Scan for the cell matching the given text and deliver its (x, y) coordinate at center. 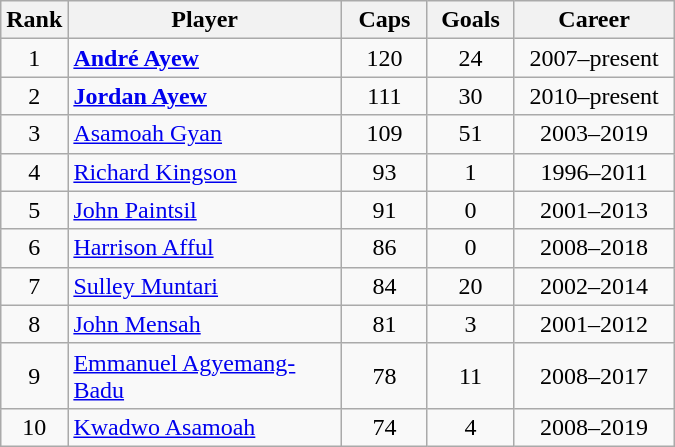
2003–2019 (594, 134)
120 (384, 58)
93 (384, 172)
Goals (470, 20)
9 (34, 376)
84 (384, 286)
2002–2014 (594, 286)
Player (205, 20)
78 (384, 376)
30 (470, 96)
Career (594, 20)
5 (34, 210)
Sulley Muntari (205, 286)
109 (384, 134)
Caps (384, 20)
2001–2013 (594, 210)
Emmanuel Agyemang-Badu (205, 376)
Kwadwo Asamoah (205, 427)
2010–present (594, 96)
Asamoah Gyan (205, 134)
91 (384, 210)
24 (470, 58)
86 (384, 248)
6 (34, 248)
10 (34, 427)
8 (34, 324)
2 (34, 96)
1996–2011 (594, 172)
Rank (34, 20)
51 (470, 134)
2008–2018 (594, 248)
2001–2012 (594, 324)
2008–2017 (594, 376)
20 (470, 286)
John Paintsil (205, 210)
André Ayew (205, 58)
2008–2019 (594, 427)
Jordan Ayew (205, 96)
2007–present (594, 58)
John Mensah (205, 324)
81 (384, 324)
11 (470, 376)
Harrison Afful (205, 248)
111 (384, 96)
Richard Kingson (205, 172)
7 (34, 286)
74 (384, 427)
